Provide the (x, y) coordinate of the cell's center where the given text is located.  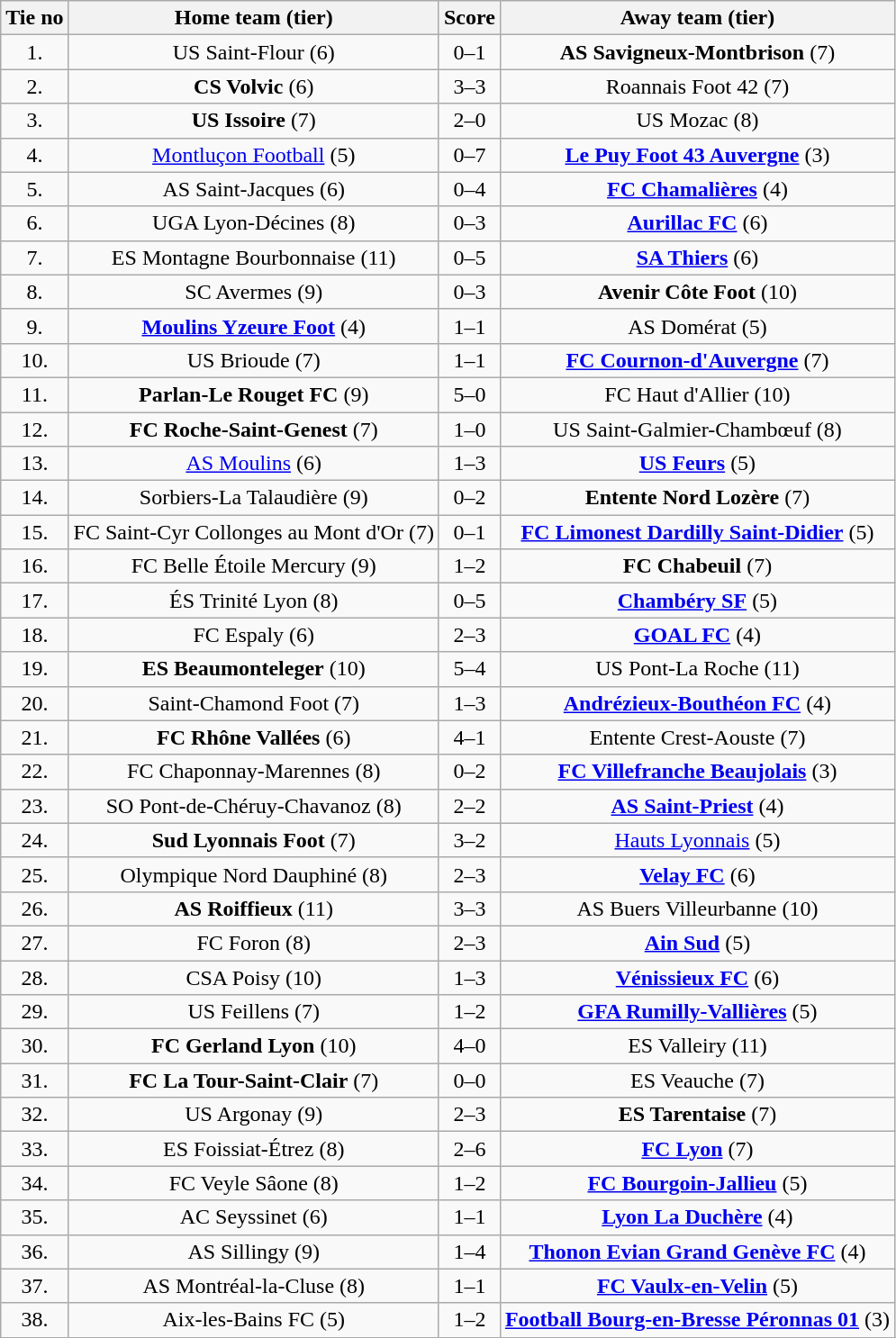
FC Lyon (7) (697, 1149)
12. (34, 429)
Le Puy Foot 43 Auvergne (3) (697, 155)
4–1 (469, 737)
UGA Lyon-Décines (8) (254, 223)
US Mozac (8) (697, 121)
US Brioude (7) (254, 360)
Olympique Nord Dauphiné (8) (254, 874)
Away team (tier) (697, 18)
ÉS Trinité Lyon (8) (254, 601)
SC Avermes (9) (254, 292)
17. (34, 601)
US Pont-La Roche (11) (697, 669)
Sorbiers-La Talaudière (9) (254, 498)
4–0 (469, 1046)
34. (34, 1183)
26. (34, 909)
Aix-les-Bains FC (5) (254, 1320)
Lyon La Duchère (4) (697, 1217)
35. (34, 1217)
5–4 (469, 669)
2. (34, 86)
US Saint-Flour (6) (254, 52)
AS Savigneux-Montbrison (7) (697, 52)
18. (34, 635)
AS Domérat (5) (697, 326)
Velay FC (6) (697, 874)
3–2 (469, 840)
Thonon Evian Grand Genève FC (4) (697, 1252)
1–4 (469, 1252)
AS Saint-Priest (4) (697, 806)
38. (34, 1320)
US Saint-Galmier-Chambœuf (8) (697, 429)
Saint-Chamond Foot (7) (254, 703)
AS Sillingy (9) (254, 1252)
2–6 (469, 1149)
20. (34, 703)
16. (34, 566)
SA Thiers (6) (697, 258)
FC Veyle Sâone (8) (254, 1183)
CS Volvic (6) (254, 86)
FC Bourgoin-Jallieu (5) (697, 1183)
4. (34, 155)
Football Bourg-en-Bresse Péronnas 01 (3) (697, 1320)
9. (34, 326)
Parlan-Le Rouget FC (9) (254, 394)
15. (34, 532)
19. (34, 669)
FC Espaly (6) (254, 635)
FC Vaulx-en-Velin (5) (697, 1286)
FC Limonest Dardilly Saint-Didier (5) (697, 532)
SO Pont-de-Chéruy-Chavanoz (8) (254, 806)
33. (34, 1149)
21. (34, 737)
Home team (tier) (254, 18)
GFA Rumilly-Vallières (5) (697, 1012)
Score (469, 18)
Entente Nord Lozère (7) (697, 498)
Avenir Côte Foot (10) (697, 292)
US Issoire (7) (254, 121)
ES Foissiat-Étrez (8) (254, 1149)
ES Valleiry (11) (697, 1046)
2–2 (469, 806)
36. (34, 1252)
ES Beaumonteleger (10) (254, 669)
14. (34, 498)
AS Buers Villeurbanne (10) (697, 909)
FC Chabeuil (7) (697, 566)
Hauts Lyonnais (5) (697, 840)
22. (34, 772)
31. (34, 1080)
ES Veauche (7) (697, 1080)
ES Montagne Bourbonnaise (11) (254, 258)
10. (34, 360)
AS Saint-Jacques (6) (254, 189)
US Argonay (9) (254, 1115)
3. (34, 121)
ES Tarentaise (7) (697, 1115)
1. (34, 52)
Andrézieux-Bouthéon FC (4) (697, 703)
32. (34, 1115)
13. (34, 464)
1–0 (469, 429)
5. (34, 189)
FC La Tour-Saint-Clair (7) (254, 1080)
FC Roche-Saint-Genest (7) (254, 429)
FC Foron (8) (254, 943)
25. (34, 874)
0–7 (469, 155)
FC Chamalières (4) (697, 189)
37. (34, 1286)
Sud Lyonnais Foot (7) (254, 840)
Montluçon Football (5) (254, 155)
Tie no (34, 18)
11. (34, 394)
AS Moulins (6) (254, 464)
29. (34, 1012)
FC Villefranche Beaujolais (3) (697, 772)
CSA Poisy (10) (254, 977)
0–0 (469, 1080)
Ain Sud (5) (697, 943)
7. (34, 258)
2–0 (469, 121)
8. (34, 292)
23. (34, 806)
AS Montréal-la-Cluse (8) (254, 1286)
6. (34, 223)
Aurillac FC (6) (697, 223)
GOAL FC (4) (697, 635)
FC Saint-Cyr Collonges au Mont d'Or (7) (254, 532)
5–0 (469, 394)
FC Rhône Vallées (6) (254, 737)
US Feurs (5) (697, 464)
Moulins Yzeure Foot (4) (254, 326)
28. (34, 977)
FC Chaponnay-Marennes (8) (254, 772)
AS Roiffieux (11) (254, 909)
FC Haut d'Allier (10) (697, 394)
Chambéry SF (5) (697, 601)
AC Seyssinet (6) (254, 1217)
Vénissieux FC (6) (697, 977)
27. (34, 943)
US Feillens (7) (254, 1012)
FC Cournon-d'Auvergne (7) (697, 360)
0–4 (469, 189)
30. (34, 1046)
FC Gerland Lyon (10) (254, 1046)
24. (34, 840)
Roannais Foot 42 (7) (697, 86)
FC Belle Étoile Mercury (9) (254, 566)
Entente Crest-Aouste (7) (697, 737)
